Pinpoint the cell where the given text exists, returning its [X, Y] midpoint coordinate. 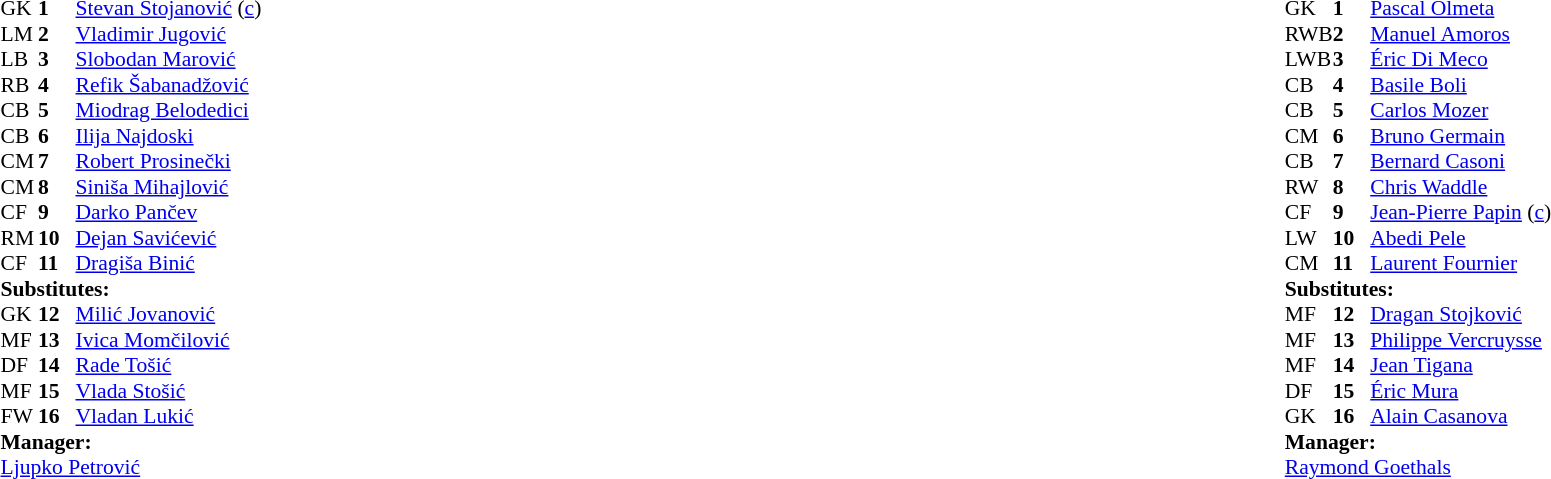
Ilija Najdoski [169, 136]
Siniša Mihajlović [169, 187]
RB [19, 85]
Philippe Vercruysse [1460, 340]
Substitutes: [130, 289]
Bernard Casoni [1460, 161]
Vladimir Jugović [169, 34]
RM [19, 238]
Laurent Fournier [1460, 263]
LWB [1309, 59]
Robert Prosinečki [169, 161]
Bruno Germain [1460, 136]
RW [1309, 187]
LB [19, 59]
Vladan Lukić [169, 417]
Refik Šabanadžović [169, 85]
RWB [1309, 34]
Slobodan Marović [169, 59]
Jean-Pierre Papin (c) [1460, 213]
Vlada Stošić [169, 391]
Ivica Momčilović [169, 340]
Milić Jovanović [169, 315]
Miodrag Belodedici [169, 111]
Abedi Pele [1460, 238]
Jean Tigana [1460, 365]
Dragan Stojković [1460, 315]
Darko Pančev [169, 213]
Éric Di Meco [1460, 59]
LW [1309, 238]
Basile Boli [1460, 85]
Carlos Mozer [1460, 111]
LM [19, 34]
FW [19, 417]
Chris Waddle [1460, 187]
Dejan Savićević [169, 238]
Dragiša Binić [169, 263]
Manager: [130, 442]
Éric Mura [1460, 391]
Manuel Amoros [1460, 34]
Alain Casanova [1460, 417]
Rade Tošić [169, 365]
